Return (X, Y) of the center of cell containing provided text 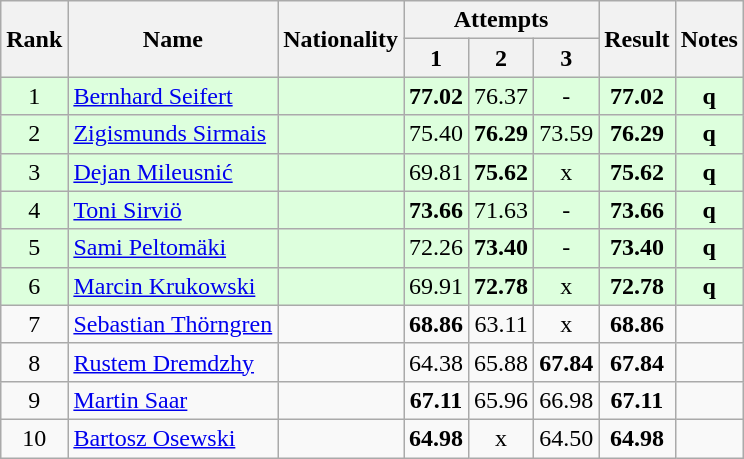
Martin Saar (173, 400)
65.96 (502, 400)
Rank (34, 39)
69.91 (436, 286)
Name (173, 39)
63.11 (502, 324)
7 (34, 324)
4 (34, 210)
76.37 (502, 96)
72.26 (436, 248)
64.38 (436, 362)
10 (34, 438)
Result (637, 39)
5 (34, 248)
71.63 (502, 210)
65.88 (502, 362)
66.98 (566, 400)
Rustem Dremdzhy (173, 362)
Marcin Krukowski (173, 286)
Dejan Mileusnić (173, 172)
9 (34, 400)
Bartosz Osewski (173, 438)
Sami Peltomäki (173, 248)
Attempts (502, 20)
Sebastian Thörngren (173, 324)
Toni Sirviö (173, 210)
Bernhard Seifert (173, 96)
Nationality (341, 39)
73.59 (566, 134)
Notes (709, 39)
Zigismunds Sirmais (173, 134)
8 (34, 362)
75.40 (436, 134)
69.81 (436, 172)
6 (34, 286)
64.50 (566, 438)
